Capture the cell that displays the provided text and extract its [X, Y] central coordinate. 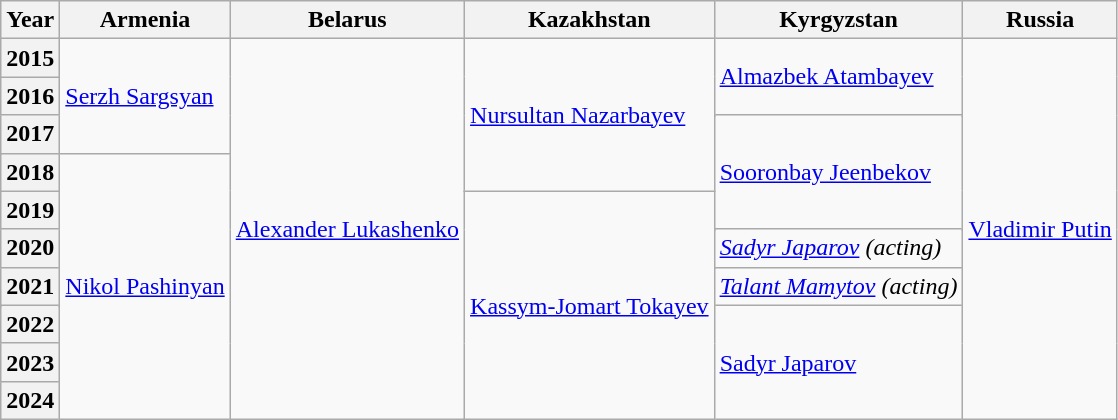
Kassym-Jomart Tokayev [590, 305]
Alexander Lukashenko [347, 230]
Nikol Pashinyan [145, 286]
2018 [30, 172]
2017 [30, 134]
2021 [30, 286]
2023 [30, 362]
Russia [1040, 20]
2024 [30, 400]
Serzh Sargsyan [145, 96]
Kazakhstan [590, 20]
Kyrgyzstan [838, 20]
2022 [30, 324]
2019 [30, 210]
Vladimir Putin [1040, 230]
2020 [30, 248]
2016 [30, 96]
Armenia [145, 20]
Sadyr Japarov (acting) [838, 248]
Belarus [347, 20]
Year [30, 20]
Sooronbay Jeenbekov [838, 172]
2015 [30, 58]
Talant Mamytov (acting) [838, 286]
Sadyr Japarov [838, 362]
Nursultan Nazarbayev [590, 115]
Almazbek Atambayev [838, 77]
